Find where the given text appears and provide that cell's center as (X, Y) coordinate. 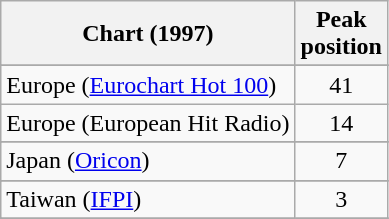
7 (341, 161)
Chart (1997) (148, 34)
Peakposition (341, 34)
Europe (Eurochart Hot 100) (148, 85)
Taiwan (IFPI) (148, 199)
Japan (Oricon) (148, 161)
Europe (European Hit Radio) (148, 123)
3 (341, 199)
14 (341, 123)
41 (341, 85)
